Provide the [x, y] coordinate of the cell's center where the given text is located.  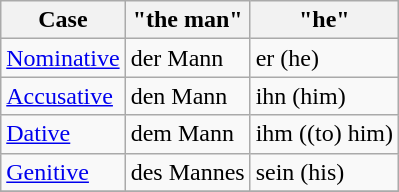
sein (his) [324, 172]
"he" [324, 20]
ihm ((to) him) [324, 134]
ihn (him) [324, 96]
Nominative [63, 58]
"the man" [188, 20]
Accusative [63, 96]
der Mann [188, 58]
Case [63, 20]
Genitive [63, 172]
er (he) [324, 58]
Dative [63, 134]
dem Mann [188, 134]
den Mann [188, 96]
des Mannes [188, 172]
